Capture the cell that displays the provided text and extract its [X, Y] central coordinate. 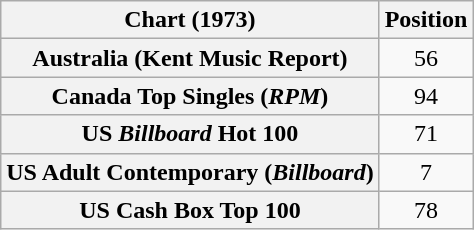
71 [426, 134]
94 [426, 96]
Chart (1973) [190, 20]
US Adult Contemporary (Billboard) [190, 172]
Australia (Kent Music Report) [190, 58]
Position [426, 20]
56 [426, 58]
US Cash Box Top 100 [190, 210]
78 [426, 210]
Canada Top Singles (RPM) [190, 96]
US Billboard Hot 100 [190, 134]
7 [426, 172]
